From the cell containing the given text, extract its center point as (x, y) coordinate. 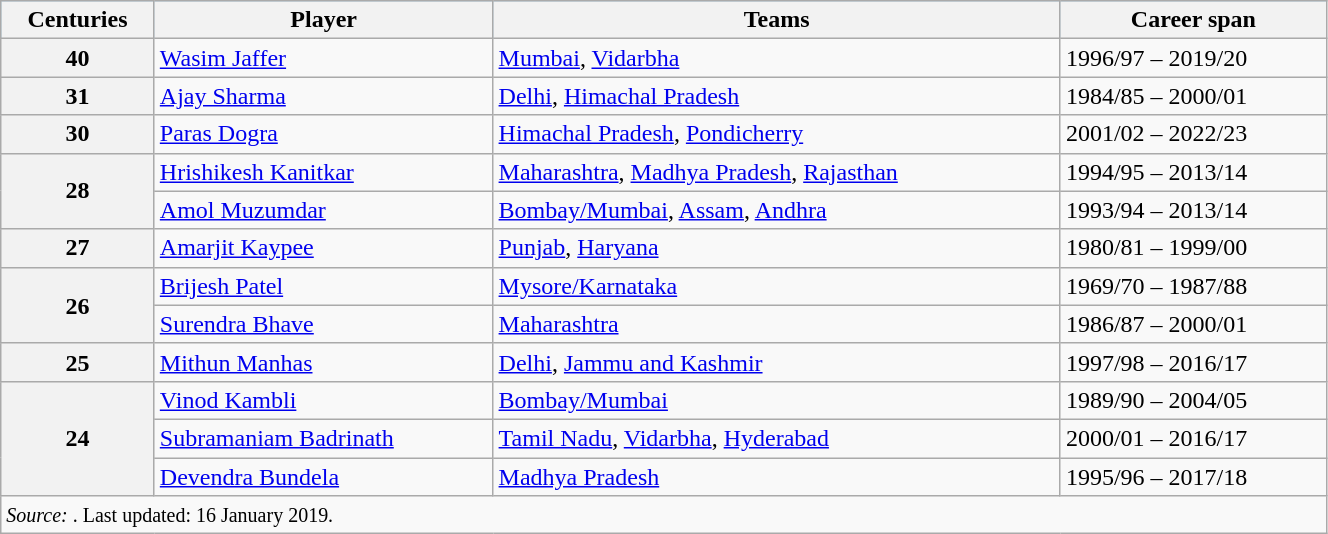
Punjab, Haryana (776, 248)
Paras Dogra (324, 134)
31 (78, 96)
Hrishikesh Kanitkar (324, 172)
Brijesh Patel (324, 286)
25 (78, 362)
26 (78, 305)
Teams (776, 20)
Vinod Kambli (324, 400)
Bombay/Mumbai (776, 400)
Amol Muzumdar (324, 210)
1989/90 – 2004/05 (1193, 400)
2001/02 – 2022/23 (1193, 134)
1996/97 – 2019/20 (1193, 58)
Delhi, Himachal Pradesh (776, 96)
1995/96 – 2017/18 (1193, 477)
Wasim Jaffer (324, 58)
2000/01 – 2016/17 (1193, 438)
Career span (1193, 20)
Ajay Sharma (324, 96)
27 (78, 248)
1994/95 – 2013/14 (1193, 172)
Centuries (78, 20)
30 (78, 134)
Subramaniam Badrinath (324, 438)
1986/87 – 2000/01 (1193, 324)
Tamil Nadu, Vidarbha, Hyderabad (776, 438)
1969/70 – 1987/88 (1193, 286)
Amarjit Kaypee (324, 248)
1980/81 – 1999/00 (1193, 248)
Madhya Pradesh (776, 477)
Devendra Bundela (324, 477)
Mysore/Karnataka (776, 286)
Mumbai, Vidarbha (776, 58)
1984/85 – 2000/01 (1193, 96)
Bombay/Mumbai, Assam, Andhra (776, 210)
28 (78, 191)
1997/98 – 2016/17 (1193, 362)
Maharashtra (776, 324)
24 (78, 438)
Delhi, Jammu and Kashmir (776, 362)
Player (324, 20)
Mithun Manhas (324, 362)
40 (78, 58)
Himachal Pradesh, Pondicherry (776, 134)
Source: . Last updated: 16 January 2019. (664, 515)
Maharashtra, Madhya Pradesh, Rajasthan (776, 172)
Surendra Bhave (324, 324)
1993/94 – 2013/14 (1193, 210)
